Provide the [x, y] coordinate of the cell's center where the given text is located.  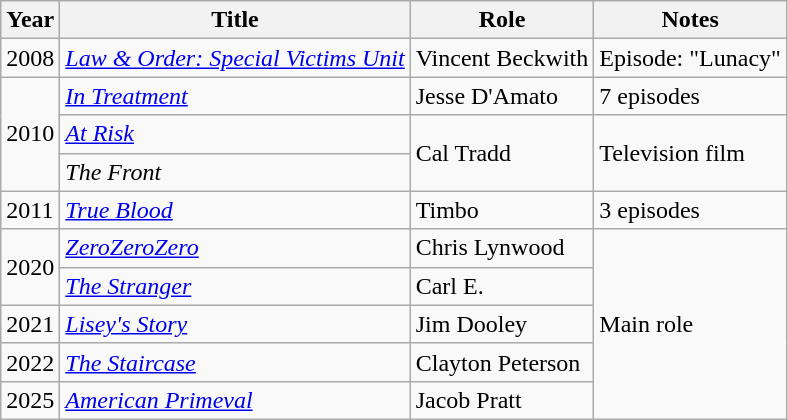
Cal Tradd [502, 153]
Chris Lynwood [502, 248]
Episode: "Lunacy" [690, 58]
American Primeval [235, 400]
7 episodes [690, 96]
Law & Order: Special Victims Unit [235, 58]
Year [30, 20]
Main role [690, 324]
Carl E. [502, 286]
The Staircase [235, 362]
2008 [30, 58]
2025 [30, 400]
True Blood [235, 210]
2011 [30, 210]
Role [502, 20]
3 episodes [690, 210]
Notes [690, 20]
The Front [235, 172]
Timbo [502, 210]
2021 [30, 324]
The Stranger [235, 286]
Jesse D'Amato [502, 96]
In Treatment [235, 96]
Television film [690, 153]
ZeroZeroZero [235, 248]
2010 [30, 134]
At Risk [235, 134]
Vincent Beckwith [502, 58]
2022 [30, 362]
Jim Dooley [502, 324]
2020 [30, 267]
Clayton Peterson [502, 362]
Lisey's Story [235, 324]
Jacob Pratt [502, 400]
Title [235, 20]
